From the cell containing the given text, extract its center point as [x, y] coordinate. 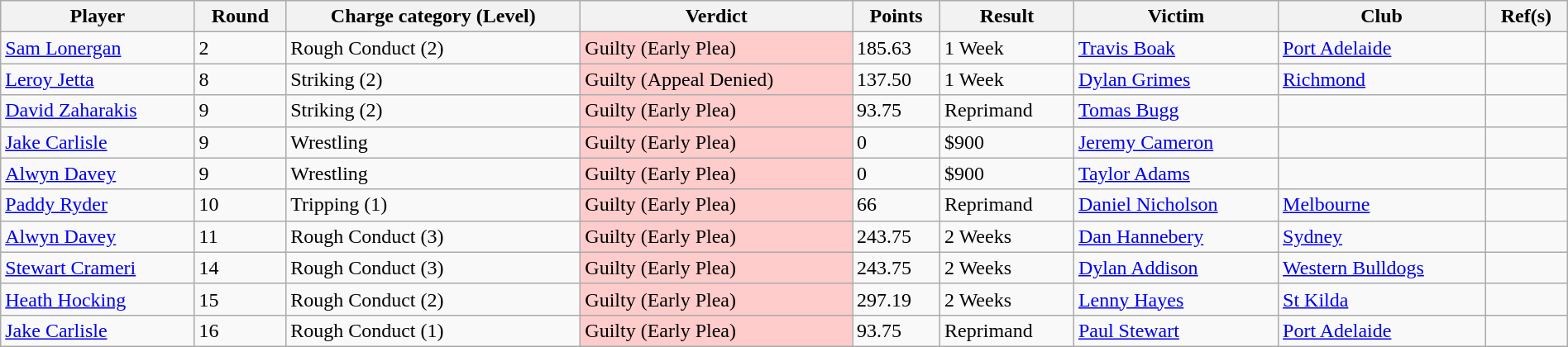
Melbourne [1382, 205]
Stewart Crameri [98, 268]
10 [240, 205]
Paddy Ryder [98, 205]
Player [98, 17]
Richmond [1382, 79]
Travis Boak [1176, 48]
8 [240, 79]
Sydney [1382, 236]
Dylan Grimes [1176, 79]
Sam Lonergan [98, 48]
14 [240, 268]
297.19 [896, 299]
Dylan Addison [1176, 268]
16 [240, 330]
Charge category (Level) [433, 17]
Victim [1176, 17]
11 [240, 236]
Taylor Adams [1176, 173]
Tripping (1) [433, 205]
Points [896, 17]
David Zaharakis [98, 111]
2 [240, 48]
Rough Conduct (1) [433, 330]
Heath Hocking [98, 299]
Ref(s) [1527, 17]
Daniel Nicholson [1176, 205]
St Kilda [1382, 299]
15 [240, 299]
Leroy Jetta [98, 79]
137.50 [896, 79]
Lenny Hayes [1176, 299]
Guilty (Appeal Denied) [716, 79]
185.63 [896, 48]
Tomas Bugg [1176, 111]
Club [1382, 17]
Jeremy Cameron [1176, 142]
Paul Stewart [1176, 330]
66 [896, 205]
Round [240, 17]
Result [1007, 17]
Dan Hannebery [1176, 236]
Western Bulldogs [1382, 268]
Verdict [716, 17]
